Detect which cell encompasses the target text, then output its (x, y) center coordinate. 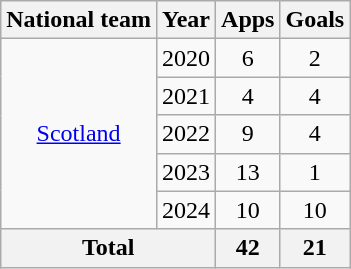
13 (248, 172)
Apps (248, 20)
Year (186, 20)
2 (315, 58)
2021 (186, 96)
National team (79, 20)
Total (108, 248)
9 (248, 134)
Scotland (79, 134)
1 (315, 172)
2024 (186, 210)
42 (248, 248)
21 (315, 248)
2023 (186, 172)
Goals (315, 20)
2022 (186, 134)
6 (248, 58)
2020 (186, 58)
